Extract the [x, y] coordinate from the center of the cell holding the provided text.  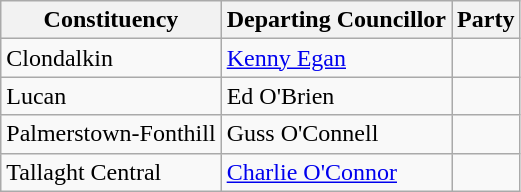
Constituency [111, 20]
Departing Councillor [336, 20]
Tallaght Central [111, 172]
Party [486, 20]
Clondalkin [111, 58]
Palmerstown-Fonthill [111, 134]
Lucan [111, 96]
Kenny Egan [336, 58]
Charlie O'Connor [336, 172]
Guss O'Connell [336, 134]
Ed O'Brien [336, 96]
